Capture the cell that displays the provided text and extract its (X, Y) central coordinate. 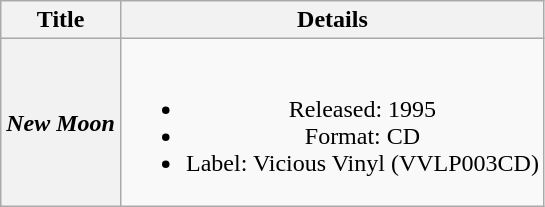
New Moon (61, 122)
Released: 1995Format: CDLabel: Vicious Vinyl (VVLP003CD) (332, 122)
Title (61, 20)
Details (332, 20)
